Scan for the cell matching the given text and deliver its (x, y) coordinate at center. 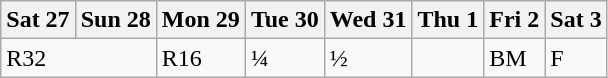
Sun 28 (116, 20)
Tue 30 (284, 20)
R32 (79, 58)
Wed 31 (368, 20)
Sat 3 (576, 20)
¼ (284, 58)
F (576, 58)
Thu 1 (448, 20)
Mon 29 (200, 20)
Sat 27 (38, 20)
Fri 2 (514, 20)
R16 (200, 58)
½ (368, 58)
BM (514, 58)
